Return the (x, y) coordinate for the center point of the cell that contains the specified text.  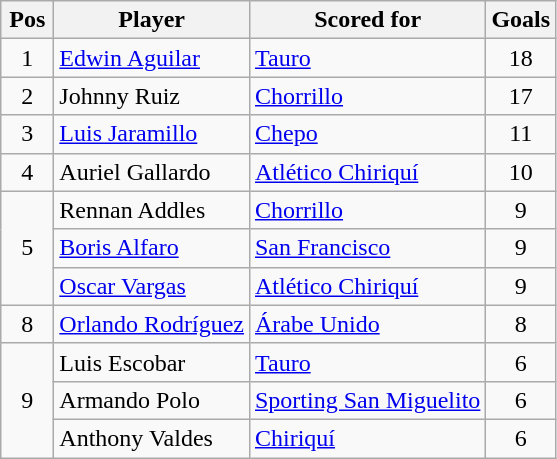
Johnny Ruiz (152, 96)
Luis Jaramillo (152, 134)
Árabe Unido (367, 324)
Orlando Rodríguez (152, 324)
Oscar Vargas (152, 286)
Rennan Addles (152, 210)
Player (152, 20)
Scored for (367, 20)
4 (28, 172)
Pos (28, 20)
3 (28, 134)
Chepo (367, 134)
San Francisco (367, 248)
5 (28, 248)
Armando Polo (152, 400)
11 (521, 134)
Edwin Aguilar (152, 58)
18 (521, 58)
1 (28, 58)
17 (521, 96)
Sporting San Miguelito (367, 400)
10 (521, 172)
Boris Alfaro (152, 248)
Goals (521, 20)
Anthony Valdes (152, 438)
Luis Escobar (152, 362)
Chiriquí (367, 438)
2 (28, 96)
Auriel Gallardo (152, 172)
